Locate the cell with the specified text and output its [X, Y] center coordinate. 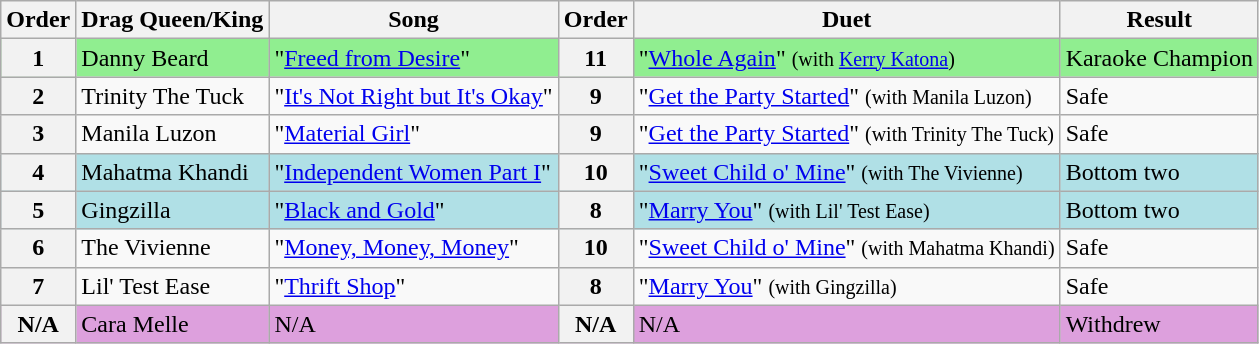
3 [38, 134]
"Sweet Child o' Mine" (with Mahatma Khandi) [846, 248]
Song [414, 20]
"Marry You" (with Lil' Test Ease) [846, 210]
Mahatma Khandi [172, 172]
Danny Beard [172, 58]
Manila Luzon [172, 134]
"Get the Party Started" (with Trinity The Tuck) [846, 134]
Withdrew [1159, 324]
2 [38, 96]
Duet [846, 20]
"Independent Women Part I" [414, 172]
Gingzilla [172, 210]
Karaoke Champion [1159, 58]
"Thrift Shop" [414, 286]
"Get the Party Started" (with Manila Luzon) [846, 96]
"Freed from Desire" [414, 58]
"Black and Gold" [414, 210]
"Marry You" (with Gingzilla) [846, 286]
"It's Not Right but It's Okay" [414, 96]
6 [38, 248]
"Sweet Child o' Mine" (with The Vivienne) [846, 172]
Drag Queen/King [172, 20]
"Whole Again" (with Kerry Katona) [846, 58]
7 [38, 286]
"Money, Money, Money" [414, 248]
4 [38, 172]
Cara Melle [172, 324]
5 [38, 210]
The Vivienne [172, 248]
Result [1159, 20]
Lil' Test Ease [172, 286]
1 [38, 58]
11 [596, 58]
Trinity The Tuck [172, 96]
"Material Girl" [414, 134]
